Provide the (x, y) coordinate of the cell's center where the given text is located.  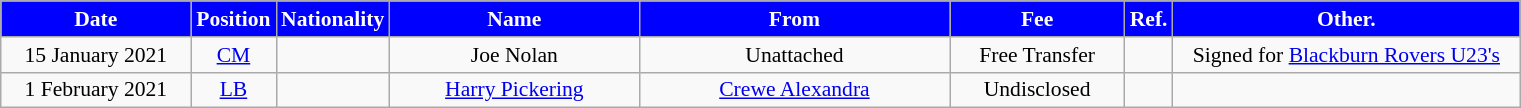
Nationality (332, 19)
Date (96, 19)
Fee (1038, 19)
Free Transfer (1038, 55)
Signed for Blackburn Rovers U23's (1347, 55)
Crewe Alexandra (794, 90)
Position (234, 19)
Undisclosed (1038, 90)
Harry Pickering (514, 90)
1 February 2021 (96, 90)
Unattached (794, 55)
Ref. (1149, 19)
Other. (1347, 19)
From (794, 19)
15 January 2021 (96, 55)
Joe Nolan (514, 55)
LB (234, 90)
CM (234, 55)
Name (514, 19)
